Return the [x, y] coordinate for the center point of the cell that contains the specified text.  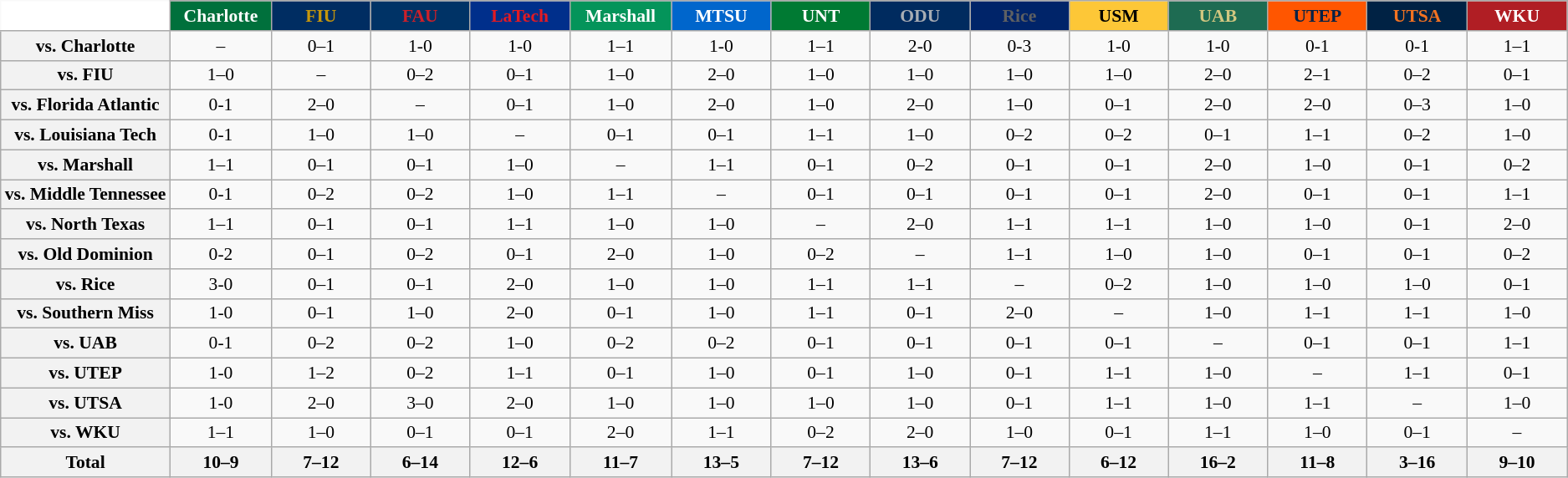
2-0 [920, 46]
ODU [920, 16]
vs. UAB [85, 343]
3–0 [420, 403]
vs. WKU [85, 433]
Total [85, 463]
10–9 [221, 463]
Rice [1019, 16]
0-3 [1019, 46]
9–10 [1517, 463]
6–14 [420, 463]
vs. North Texas [85, 225]
MTSU [722, 16]
UNT [821, 16]
11–8 [1318, 463]
USM [1119, 16]
FAU [420, 16]
vs. Rice [85, 284]
UAB [1218, 16]
13–6 [920, 463]
WKU [1517, 16]
FIU [321, 16]
vs. Southern Miss [85, 313]
1–2 [321, 374]
13–5 [722, 463]
LaTech [520, 16]
12–6 [520, 463]
vs. FIU [85, 75]
vs. Charlotte [85, 46]
UTEP [1318, 16]
Marshall [621, 16]
2–1 [1318, 75]
vs. Marshall [85, 165]
vs. Middle Tennessee [85, 195]
0–3 [1417, 105]
UTSA [1417, 16]
3–16 [1417, 463]
Charlotte [221, 16]
6–12 [1119, 463]
0-2 [221, 254]
vs. Louisiana Tech [85, 135]
vs. UTSA [85, 403]
16–2 [1218, 463]
11–7 [621, 463]
vs. Florida Atlantic [85, 105]
vs. Old Dominion [85, 254]
vs. UTEP [85, 374]
3-0 [221, 284]
